Find where the given text appears and provide that cell's center as (X, Y) coordinate. 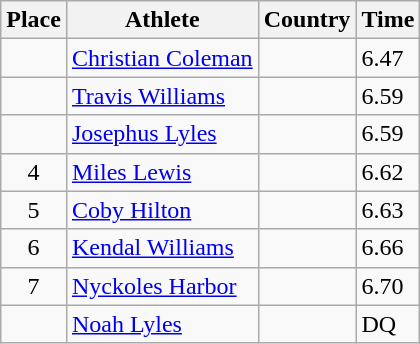
4 (34, 172)
7 (34, 286)
Christian Coleman (162, 58)
Travis Williams (162, 96)
6.66 (388, 248)
Nyckoles Harbor (162, 286)
6.47 (388, 58)
DQ (388, 324)
6 (34, 248)
Kendal Williams (162, 248)
5 (34, 210)
6.70 (388, 286)
6.63 (388, 210)
Place (34, 20)
Time (388, 20)
Miles Lewis (162, 172)
Athlete (162, 20)
Coby Hilton (162, 210)
Country (307, 20)
6.62 (388, 172)
Josephus Lyles (162, 134)
Noah Lyles (162, 324)
